Scan for the cell matching the given text and deliver its [X, Y] coordinate at center. 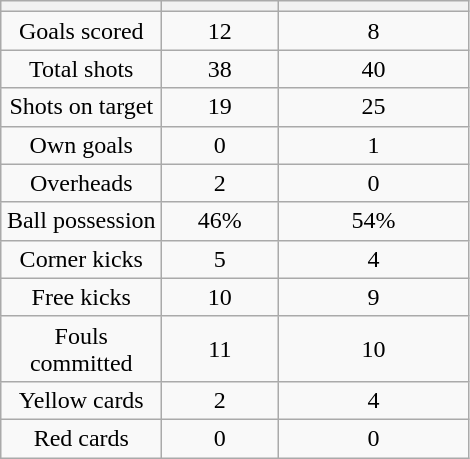
1 [374, 145]
46% [220, 221]
Shots on target [82, 107]
Corner kicks [82, 259]
Red cards [82, 438]
38 [220, 69]
Yellow cards [82, 400]
54% [374, 221]
Overheads [82, 183]
25 [374, 107]
8 [374, 31]
11 [220, 348]
Free kicks [82, 297]
9 [374, 297]
Own goals [82, 145]
5 [220, 259]
Fouls committed [82, 348]
19 [220, 107]
Total shots [82, 69]
12 [220, 31]
40 [374, 69]
Goals scored [82, 31]
Ball possession [82, 221]
